Determine the (X, Y) coordinate at the center of the cell enclosing the given text.  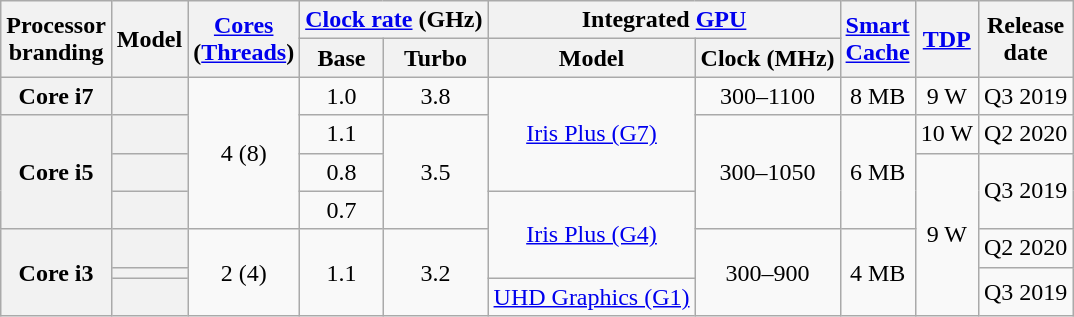
1.0 (342, 96)
300–1050 (768, 172)
Cores(Threads) (244, 39)
Processorbranding (56, 39)
Clock (MHz) (768, 58)
0.8 (342, 172)
Core i5 (56, 172)
Iris Plus (G4) (592, 234)
Core i3 (56, 272)
4 (8) (244, 153)
3.5 (436, 172)
UHD Graphics (G1) (592, 297)
Releasedate (1025, 39)
300–1100 (768, 96)
TDP (946, 39)
Base (342, 58)
Iris Plus (G7) (592, 134)
Clock rate (GHz) (394, 20)
6 MB (878, 172)
2 (4) (244, 272)
Turbo (436, 58)
3.8 (436, 96)
0.7 (342, 210)
SmartCache (878, 39)
4 MB (878, 272)
10 W (946, 134)
Core i7 (56, 96)
3.2 (436, 272)
Integrated GPU (664, 20)
8 MB (878, 96)
300–900 (768, 272)
